Detect which cell encompasses the target text, then output its [X, Y] center coordinate. 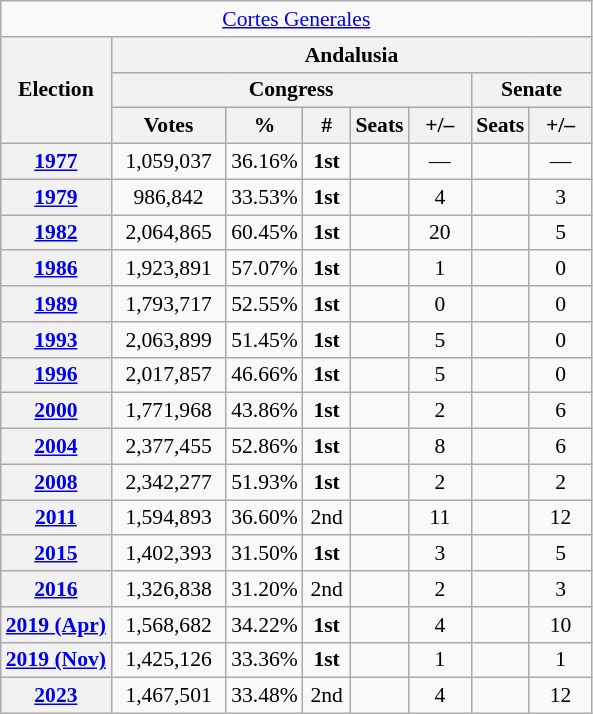
1,425,126 [168, 660]
1,402,393 [168, 554]
2016 [56, 589]
1996 [56, 375]
1979 [56, 197]
11 [440, 518]
2,342,277 [168, 482]
2,377,455 [168, 447]
2004 [56, 447]
36.16% [264, 162]
1,923,891 [168, 269]
1,771,968 [168, 411]
Election [56, 90]
2019 (Apr) [56, 625]
1989 [56, 304]
2019 (Nov) [56, 660]
43.86% [264, 411]
34.22% [264, 625]
986,842 [168, 197]
% [264, 126]
46.66% [264, 375]
1,793,717 [168, 304]
1,467,501 [168, 696]
1,594,893 [168, 518]
1993 [56, 340]
1982 [56, 233]
31.20% [264, 589]
2000 [56, 411]
2,063,899 [168, 340]
1977 [56, 162]
1,059,037 [168, 162]
Cortes Generales [296, 19]
33.48% [264, 696]
Andalusia [352, 55]
2023 [56, 696]
2,017,857 [168, 375]
36.60% [264, 518]
33.53% [264, 197]
52.55% [264, 304]
Votes [168, 126]
60.45% [264, 233]
1,326,838 [168, 589]
10 [560, 625]
2,064,865 [168, 233]
2008 [56, 482]
57.07% [264, 269]
51.45% [264, 340]
20 [440, 233]
1986 [56, 269]
Senate [532, 90]
2015 [56, 554]
Congress [291, 90]
51.93% [264, 482]
33.36% [264, 660]
8 [440, 447]
52.86% [264, 447]
# [327, 126]
2011 [56, 518]
1,568,682 [168, 625]
31.50% [264, 554]
